Determine the [X, Y] coordinate at the center of the cell enclosing the given text.  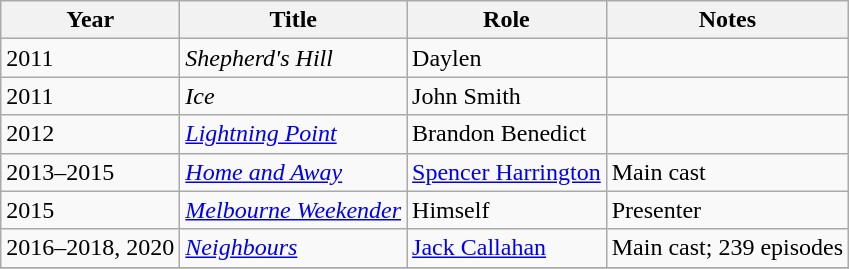
Neighbours [294, 248]
Presenter [727, 210]
Daylen [507, 58]
Year [90, 20]
Main cast [727, 172]
Main cast; 239 episodes [727, 248]
2012 [90, 134]
Shepherd's Hill [294, 58]
John Smith [507, 96]
Jack Callahan [507, 248]
2015 [90, 210]
2013–2015 [90, 172]
Notes [727, 20]
Home and Away [294, 172]
Lightning Point [294, 134]
Title [294, 20]
Role [507, 20]
2016–2018, 2020 [90, 248]
Himself [507, 210]
Ice [294, 96]
Brandon Benedict [507, 134]
Melbourne Weekender [294, 210]
Spencer Harrington [507, 172]
